Detect which cell encompasses the target text, then output its (X, Y) center coordinate. 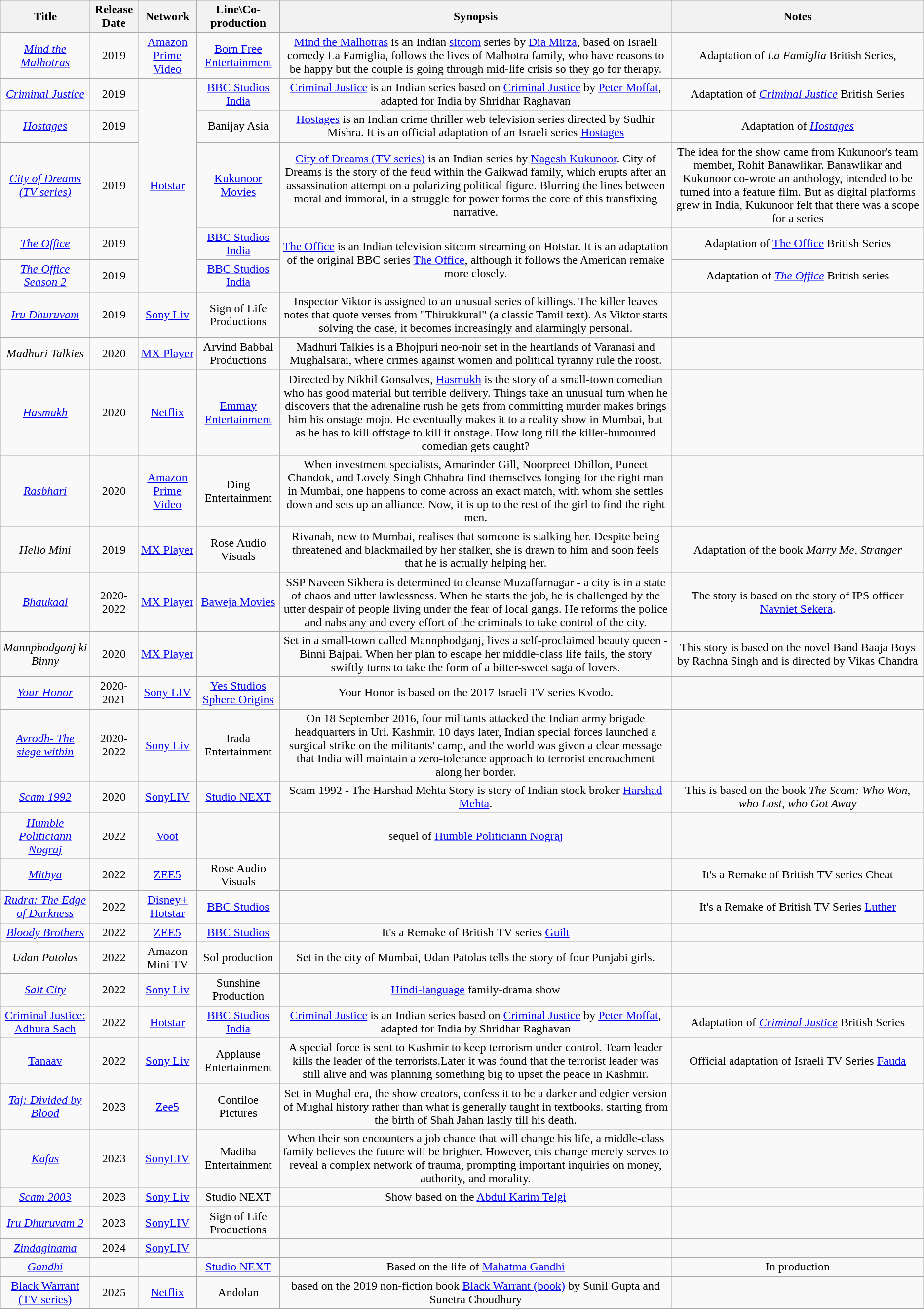
Set in the city of Mumbai, Udan Patolas tells the story of four Punjabi girls. (475, 958)
The story is based on the story of IPS officer Navniet Sekera. (798, 602)
The Office (45, 244)
Criminal Justice: Adhura Sach (45, 1022)
Release Date (114, 17)
Mind the Malhotras (45, 55)
Official adaptation of Israeli TV Series Fauda (798, 1061)
Disney+ Hotstar (167, 907)
Scam 2003 (45, 1197)
Bhaukaal (45, 602)
Hostages (45, 126)
Sunshine Production (238, 990)
Gandhi (45, 1267)
Adaptation of the book Marry Me, Stranger (798, 550)
Adaptation of Hostages (798, 126)
Banijay Asia (238, 126)
Bloody Brothers (45, 932)
Mithya (45, 875)
Voot (167, 836)
It's a Remake of British TV series Cheat (798, 875)
Tanaav (45, 1061)
Line\Co-production (238, 17)
Criminal Justice (45, 94)
Humble Politiciann Nograj (45, 836)
2020-2021 (114, 693)
This is based on the book The Scam: Who Won, who Lost, who Got Away (798, 797)
Amazon Mini TV (167, 958)
This story is based on the novel Band Baaja Boys by Rachna Singh and is directed by Vikas Chandra (798, 654)
Scam 1992 - The Harshad Mehta Story is story of Indian stock broker Harshad Mehta. (475, 797)
Applause Entertainment (238, 1061)
It's a Remake of British TV Series Luther (798, 907)
Hasmukh (45, 412)
Madiba Entertainment (238, 1158)
Ding Entertainment (238, 491)
Andolan (238, 1293)
Iru Dhuruvam 2 (45, 1223)
Iru Dhuruvam (45, 315)
2024 (114, 1248)
Yes StudiosSphere Origins (238, 693)
Network (167, 17)
Arvind Babbal Productions (238, 354)
Your Honor is based on the 2017 Israeli TV series Kvodo. (475, 693)
Adaptation of The Office British Series (798, 244)
Show based on the Abdul Karim Telgi (475, 1197)
Taj: Divided by Blood (45, 1106)
Hostages is an Indian crime thriller web television series directed by Sudhir Mishra. It is an official adaptation of an Israeli series Hostages (475, 126)
2025 (114, 1293)
Avrodh- The siege within (45, 745)
Baweja Movies (238, 602)
sequel of Humble Politiciann Nograj (475, 836)
Rasbhari (45, 491)
Based on the life of Mahatma Gandhi (475, 1267)
City of Dreams (TV series) (45, 185)
Rudra: The Edge of Darkness (45, 907)
Kafas (45, 1158)
Born Free Entertainment (238, 55)
Your Honor (45, 693)
Emmay Entertainment (238, 412)
Contiloe Pictures (238, 1106)
Sol production (238, 958)
Adaptation of La Famiglia British Series, (798, 55)
Zee5 (167, 1106)
Title (45, 17)
Hindi-language family-drama show (475, 990)
Udan Patolas (45, 958)
Zindaginama (45, 1248)
Madhuri Talkies (45, 354)
Black Warrant (TV series) (45, 1293)
Kukunoor Movies (238, 185)
In production (798, 1267)
Sony LIV (167, 693)
Notes (798, 17)
Adaptation of The Office British series (798, 276)
Hello Mini (45, 550)
The Office Season 2 (45, 276)
Salt City (45, 990)
based on the 2019 non-fiction book Black Warrant (book) by Sunil Gupta and Sunetra Choudhury (475, 1293)
Scam 1992 (45, 797)
Irada Entertainment (238, 745)
Mannphodganj ki Binny (45, 654)
Synopsis (475, 17)
It's a Remake of British TV series Guilt (475, 932)
